Return [x, y] of the center of cell containing provided text 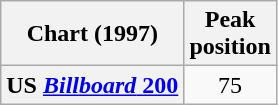
Chart (1997) [92, 34]
75 [230, 85]
US Billboard 200 [92, 85]
Peak position [230, 34]
